Output the [x, y] coordinate of the center of the cell containing the given text.  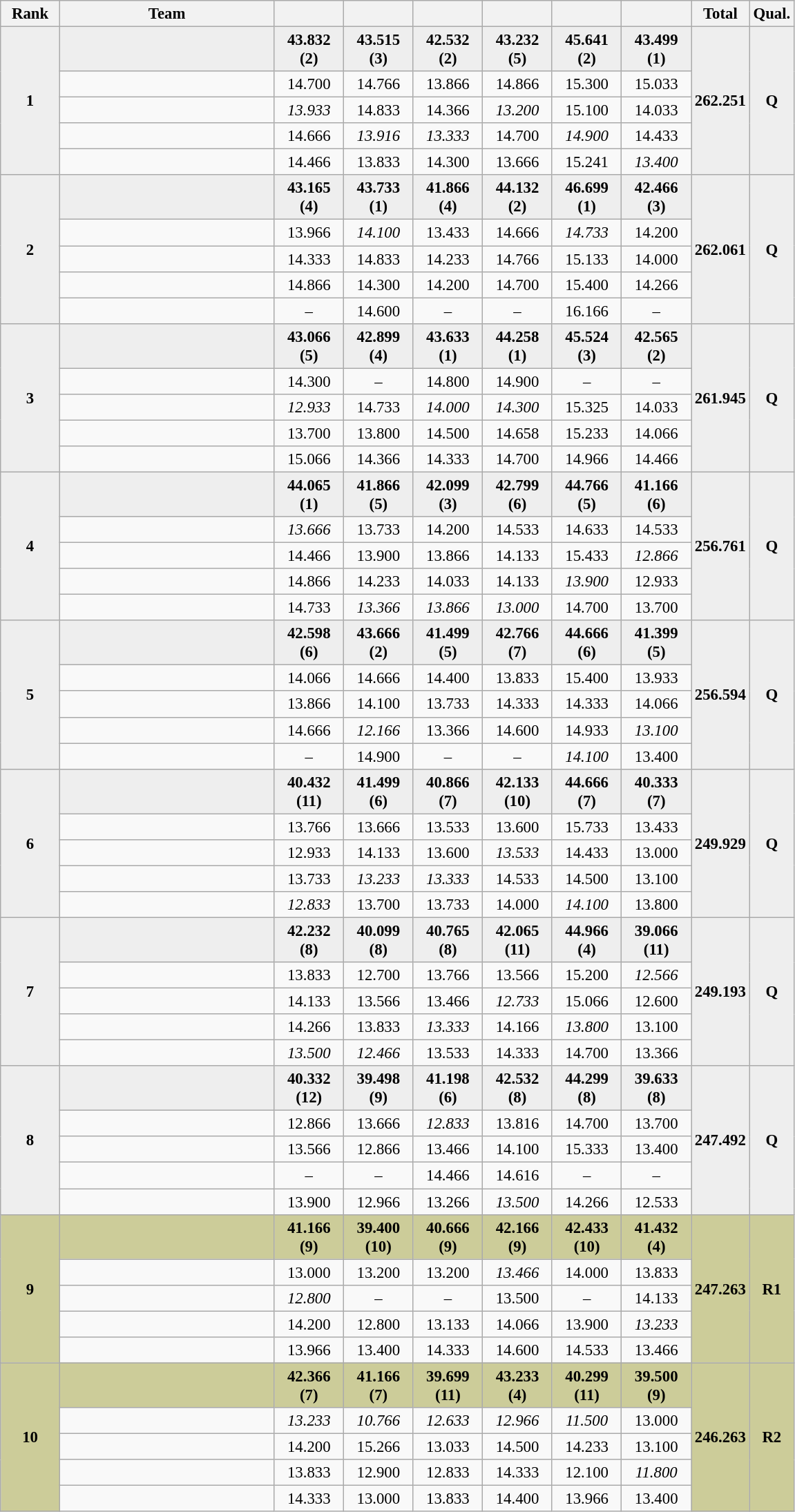
12.166 [379, 730]
15.325 [587, 408]
42.366 (7) [309, 1386]
Rank [30, 14]
5 [30, 695]
13.033 [448, 1446]
12.100 [587, 1473]
11.800 [656, 1473]
45.524 (3) [587, 345]
2 [30, 250]
Qual. [772, 14]
13.133 [448, 1324]
44.258 (1) [518, 345]
43.733 (1) [379, 198]
43.165 (4) [309, 198]
40.332 (12) [309, 1089]
10.766 [379, 1421]
12.600 [656, 1002]
40.299 (11) [587, 1386]
41.866 (4) [448, 198]
12.700 [379, 975]
41.166 (9) [309, 1236]
16.166 [587, 311]
Total [720, 14]
41.499 (6) [379, 792]
43.666 (2) [379, 642]
15.266 [379, 1446]
247.263 [720, 1289]
44.132 (2) [518, 198]
15.433 [587, 556]
39.699 (11) [448, 1386]
15.033 [656, 84]
41.866 (5) [379, 495]
44.666 (6) [587, 642]
R2 [772, 1437]
8 [30, 1140]
44.065 (1) [309, 495]
43.832 (2) [309, 50]
42.532 (2) [448, 50]
42.433 (10) [587, 1236]
12.633 [448, 1421]
40.765 (8) [448, 939]
12.466 [379, 1053]
13.266 [448, 1202]
15.241 [587, 162]
261.945 [720, 398]
12.566 [656, 975]
42.565 (2) [656, 345]
15.300 [587, 84]
15.233 [587, 433]
41.166 (6) [656, 495]
256.761 [720, 546]
43.066 (5) [309, 345]
262.061 [720, 250]
42.532 (8) [518, 1089]
42.166 (9) [518, 1236]
42.232 (8) [309, 939]
42.133 (10) [518, 792]
43.515 (3) [379, 50]
249.929 [720, 843]
12.533 [656, 1202]
42.065 (11) [518, 939]
14.616 [518, 1176]
42.598 (6) [309, 642]
40.333 (7) [656, 792]
40.866 (7) [448, 792]
42.099 (3) [448, 495]
42.899 (4) [379, 345]
41.166 (7) [379, 1386]
4 [30, 546]
262.251 [720, 101]
15.100 [587, 111]
43.233 (4) [518, 1386]
42.799 (6) [518, 495]
41.499 (5) [448, 642]
10 [30, 1437]
14.966 [587, 459]
45.641 (2) [587, 50]
14.658 [518, 433]
44.299 (8) [587, 1089]
42.766 (7) [518, 642]
7 [30, 992]
15.133 [587, 259]
249.193 [720, 992]
R1 [772, 1289]
41.432 (4) [656, 1236]
42.466 (3) [656, 198]
43.499 (1) [656, 50]
3 [30, 398]
15.333 [587, 1150]
14.800 [448, 381]
14.166 [518, 1027]
44.766 (5) [587, 495]
Team [167, 14]
44.666 (7) [587, 792]
40.432 (11) [309, 792]
12.733 [518, 1002]
43.633 (1) [448, 345]
40.666 (9) [448, 1236]
41.399 (5) [656, 642]
6 [30, 843]
13.816 [518, 1124]
39.498 (9) [379, 1089]
46.699 (1) [587, 198]
14.633 [587, 530]
9 [30, 1289]
43.232 (5) [518, 50]
12.900 [379, 1473]
246.263 [720, 1437]
13.916 [379, 136]
11.500 [587, 1421]
39.633 (8) [656, 1089]
15.200 [587, 975]
15.733 [587, 827]
44.966 (4) [587, 939]
1 [30, 101]
247.492 [720, 1140]
14.933 [587, 730]
39.066 (11) [656, 939]
39.500 (9) [656, 1386]
39.400 (10) [379, 1236]
40.099 (8) [379, 939]
256.594 [720, 695]
41.198 (6) [448, 1089]
